Output the [x, y] coordinate of the center of the cell containing the given text.  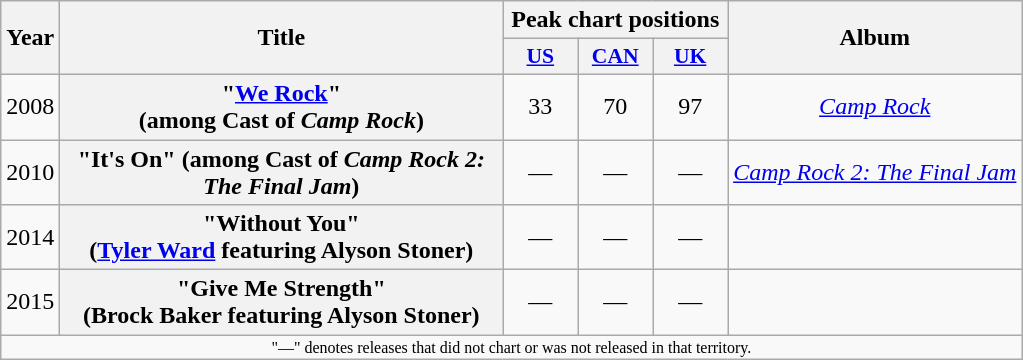
70 [616, 106]
Title [282, 38]
97 [690, 106]
2010 [30, 172]
2015 [30, 302]
Peak chart positions [616, 20]
Year [30, 38]
Camp Rock 2: The Final Jam [875, 172]
CAN [616, 57]
33 [540, 106]
2014 [30, 238]
"Give Me Strength"(Brock Baker featuring Alyson Stoner) [282, 302]
Album [875, 38]
UK [690, 57]
2008 [30, 106]
Camp Rock [875, 106]
US [540, 57]
"Without You"(Tyler Ward featuring Alyson Stoner) [282, 238]
"—" denotes releases that did not chart or was not released in that territory. [512, 347]
"It's On" (among Cast of Camp Rock 2: The Final Jam) [282, 172]
"We Rock"(among Cast of Camp Rock) [282, 106]
